Detect which cell encompasses the target text, then output its [X, Y] center coordinate. 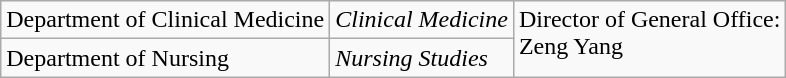
Nursing Studies [422, 58]
Clinical Medicine [422, 20]
Department of Nursing [166, 58]
Director of General Office:Zeng Yang [649, 39]
Department of Clinical Medicine [166, 20]
